Provide the [X, Y] coordinate of the cell's center where the given text is located.  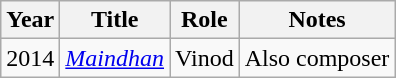
Title [115, 20]
Role [205, 20]
Vinod [205, 58]
Year [30, 20]
Also composer [317, 58]
Notes [317, 20]
Maindhan [115, 58]
2014 [30, 58]
